Output the (x, y) coordinate of the center of the cell containing the given text.  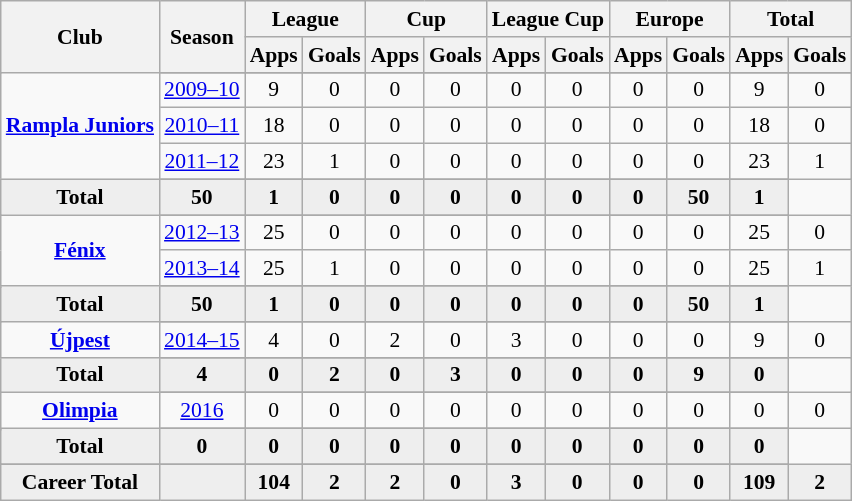
2009–10 (202, 90)
2011–12 (202, 162)
2016 (202, 411)
Újpest (80, 340)
2012–13 (202, 233)
2014–15 (202, 340)
Season (202, 36)
Cup (426, 19)
2013–14 (202, 269)
League Cup (548, 19)
Europe (670, 19)
2010–11 (202, 126)
Career Total (80, 482)
Club (80, 36)
Olimpia (80, 411)
104 (274, 482)
Rampla Juniors (80, 126)
109 (759, 482)
League (306, 19)
Fénix (80, 250)
